Extract the [x, y] coordinate from the center of the cell holding the provided text.  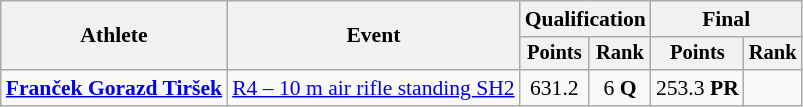
253.3 PR [698, 88]
631.2 [554, 88]
Qualification [586, 19]
R4 – 10 m air rifle standing SH2 [374, 88]
6 Q [620, 88]
Event [374, 36]
Athlete [114, 36]
Final [726, 19]
Franček Gorazd Tiršek [114, 88]
